Provide the (X, Y) coordinate of the cell's center where the given text is located.  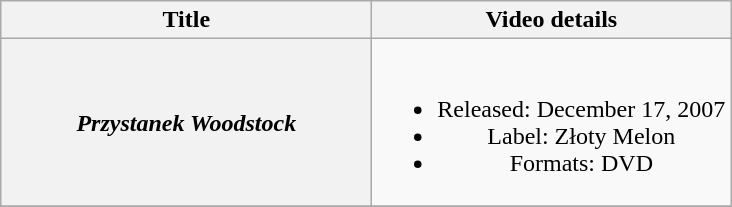
Released: December 17, 2007Label: Złoty MelonFormats: DVD (552, 122)
Przystanek Woodstock (186, 122)
Title (186, 20)
Video details (552, 20)
